Determine the (X, Y) coordinate at the center of the cell enclosing the given text.  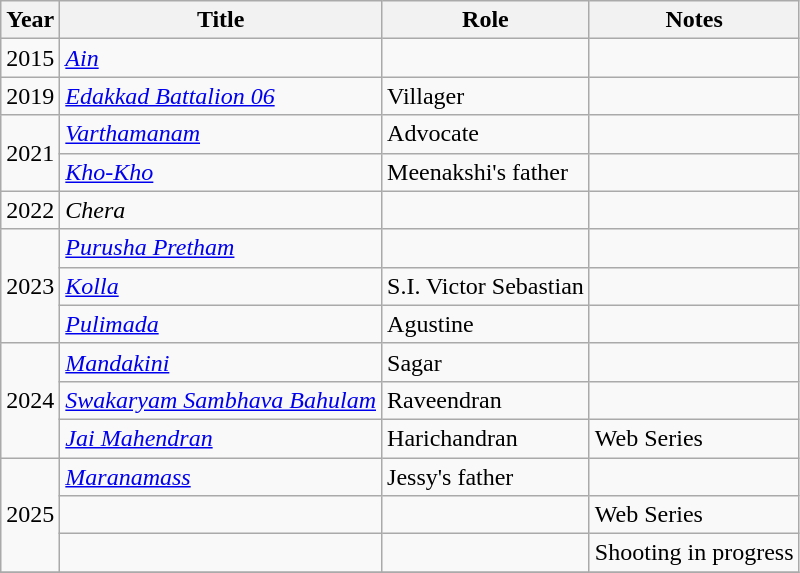
Agustine (486, 324)
Notes (694, 20)
Swakaryam Sambhava Bahulam (221, 400)
Raveendran (486, 400)
2019 (30, 96)
Meenakshi's father (486, 172)
Shooting in progress (694, 553)
Varthamanam (221, 134)
Role (486, 20)
Maranamass (221, 477)
Mandakini (221, 362)
2022 (30, 210)
Harichandran (486, 438)
Villager (486, 96)
Chera (221, 210)
Title (221, 20)
2015 (30, 58)
S.I. Victor Sebastian (486, 286)
2023 (30, 286)
Purusha Pretham (221, 248)
Ain (221, 58)
Pulimada (221, 324)
Edakkad Battalion 06 (221, 96)
2021 (30, 153)
Jessy's father (486, 477)
Sagar (486, 362)
Advocate (486, 134)
Year (30, 20)
2024 (30, 400)
2025 (30, 515)
Kho-Kho (221, 172)
Jai Mahendran (221, 438)
Kolla (221, 286)
